Output the [X, Y] coordinate of the center of the cell containing the given text.  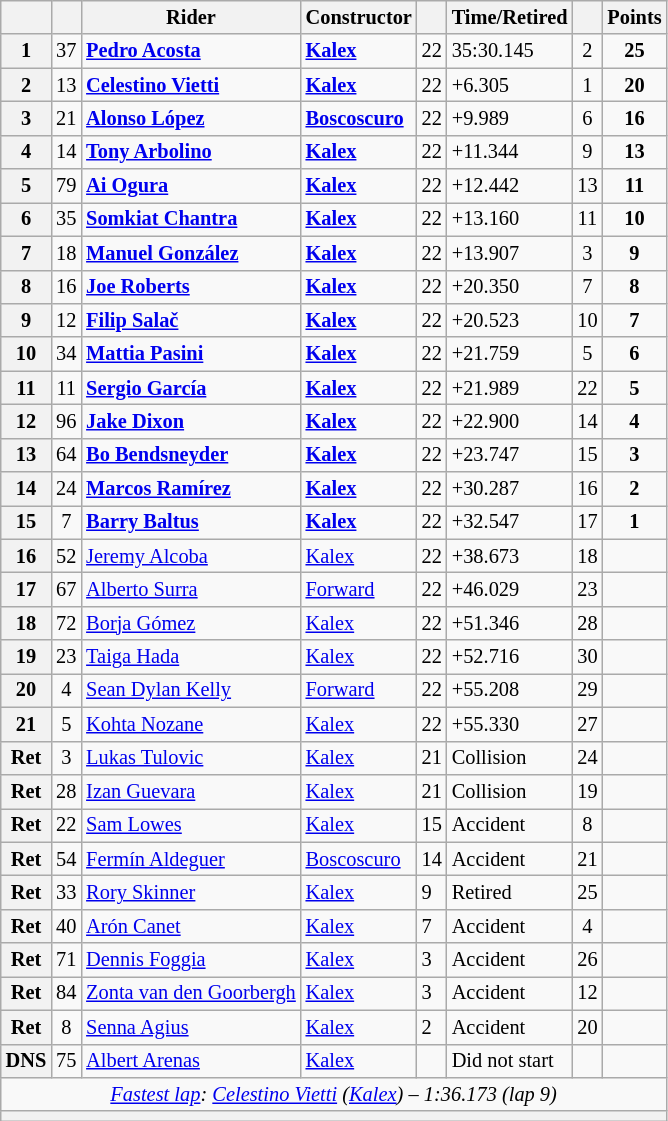
26 [587, 960]
Jeremy Alcoba [190, 556]
33 [66, 892]
+55.208 [510, 690]
72 [66, 623]
Taiga Hada [190, 657]
Sam Lowes [190, 825]
35 [66, 219]
96 [66, 421]
Points [634, 17]
+32.547 [510, 522]
Tony Arbolino [190, 152]
54 [66, 859]
+55.330 [510, 724]
Izan Guevara [190, 791]
Arón Canet [190, 926]
Retired [510, 892]
+6.305 [510, 85]
Kohta Nozane [190, 724]
Zonta van den Goorbergh [190, 993]
Time/Retired [510, 17]
Albert Arenas [190, 1061]
+13.160 [510, 219]
Lukas Tulovic [190, 758]
Marcos Ramírez [190, 489]
Sergio García [190, 388]
Joe Roberts [190, 287]
Dennis Foggia [190, 960]
Senna Agius [190, 1027]
+9.989 [510, 118]
Rider [190, 17]
+22.900 [510, 421]
67 [66, 589]
DNS [26, 1061]
29 [587, 690]
+13.907 [510, 253]
Manuel González [190, 253]
+20.350 [510, 287]
Alonso López [190, 118]
84 [66, 993]
+46.029 [510, 589]
Celestino Vietti [190, 85]
Did not start [510, 1061]
+23.747 [510, 455]
Barry Baltus [190, 522]
Fastest lap: Celestino Vietti (Kalex) – 1:36.173 (lap 9) [334, 1094]
52 [66, 556]
+21.989 [510, 388]
71 [66, 960]
+38.673 [510, 556]
Pedro Acosta [190, 51]
Alberto Surra [190, 589]
37 [66, 51]
+12.442 [510, 186]
+21.759 [510, 354]
34 [66, 354]
+51.346 [510, 623]
Rory Skinner [190, 892]
Bo Bendsneyder [190, 455]
Fermín Aldeguer [190, 859]
27 [587, 724]
Sean Dylan Kelly [190, 690]
+30.287 [510, 489]
Filip Salač [190, 320]
35:30.145 [510, 51]
+52.716 [510, 657]
75 [66, 1061]
79 [66, 186]
Ai Ogura [190, 186]
Mattia Pasini [190, 354]
30 [587, 657]
40 [66, 926]
Somkiat Chantra [190, 219]
64 [66, 455]
+11.344 [510, 152]
+20.523 [510, 320]
Constructor [359, 17]
Jake Dixon [190, 421]
Borja Gómez [190, 623]
